Detect which cell encompasses the target text, then output its [X, Y] center coordinate. 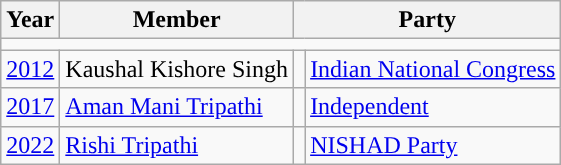
Party [428, 20]
Year [30, 20]
2017 [30, 107]
NISHAD Party [433, 145]
Independent [433, 107]
Indian National Congress [433, 69]
2012 [30, 69]
2022 [30, 145]
Kaushal Kishore Singh [177, 69]
Member [177, 20]
Rishi Tripathi [177, 145]
Aman Mani Tripathi [177, 107]
